Output the [X, Y] coordinate of the center of the cell containing the given text.  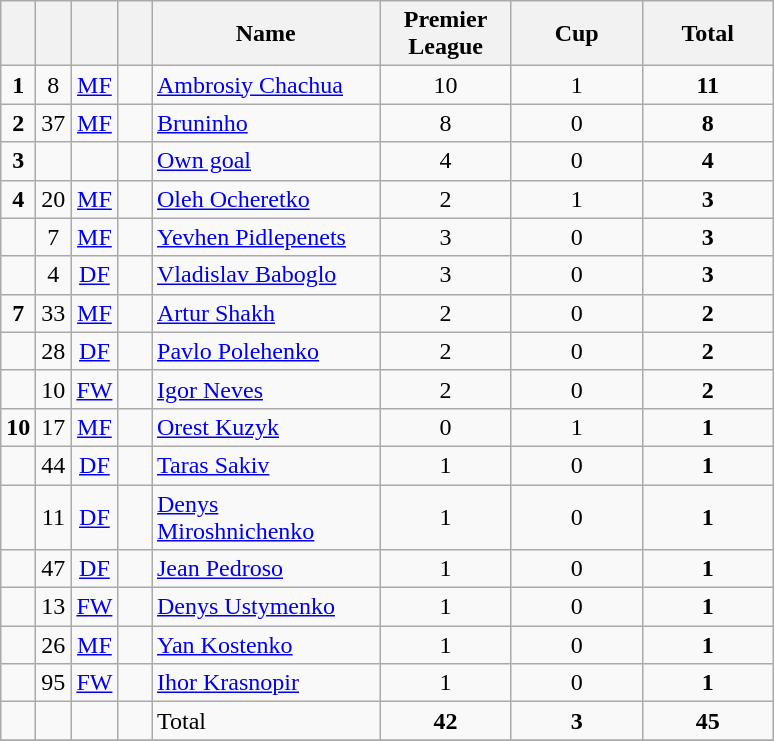
Bruninho [266, 123]
Yevhen Pidlepenets [266, 237]
Pavlo Polehenko [266, 351]
Vladislav Baboglo [266, 275]
Yan Kostenko [266, 645]
Ihor Krasnopir [266, 683]
26 [54, 645]
20 [54, 199]
13 [54, 607]
Cup [576, 34]
28 [54, 351]
Own goal [266, 161]
Premier League [446, 34]
42 [446, 721]
44 [54, 465]
47 [54, 569]
33 [54, 313]
Artur Shakh [266, 313]
Denys Miroshnichenko [266, 516]
Denys Ustymenko [266, 607]
95 [54, 683]
Ambrosiy Chachua [266, 85]
17 [54, 427]
Orest Kuzyk [266, 427]
Taras Sakiv [266, 465]
Oleh Ocheretko [266, 199]
45 [708, 721]
Jean Pedroso [266, 569]
Name [266, 34]
37 [54, 123]
Igor Neves [266, 389]
